Pinpoint the cell where the given text exists, returning its (X, Y) midpoint coordinate. 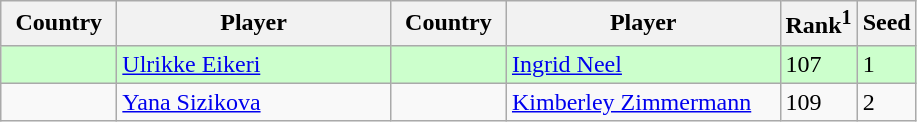
Ingrid Neel (643, 64)
2 (886, 102)
Rank1 (818, 24)
Yana Sizikova (254, 102)
Ulrikke Eikeri (254, 64)
Seed (886, 24)
109 (818, 102)
Kimberley Zimmermann (643, 102)
1 (886, 64)
107 (818, 64)
